Find where the given text appears and provide that cell's center as [X, Y] coordinate. 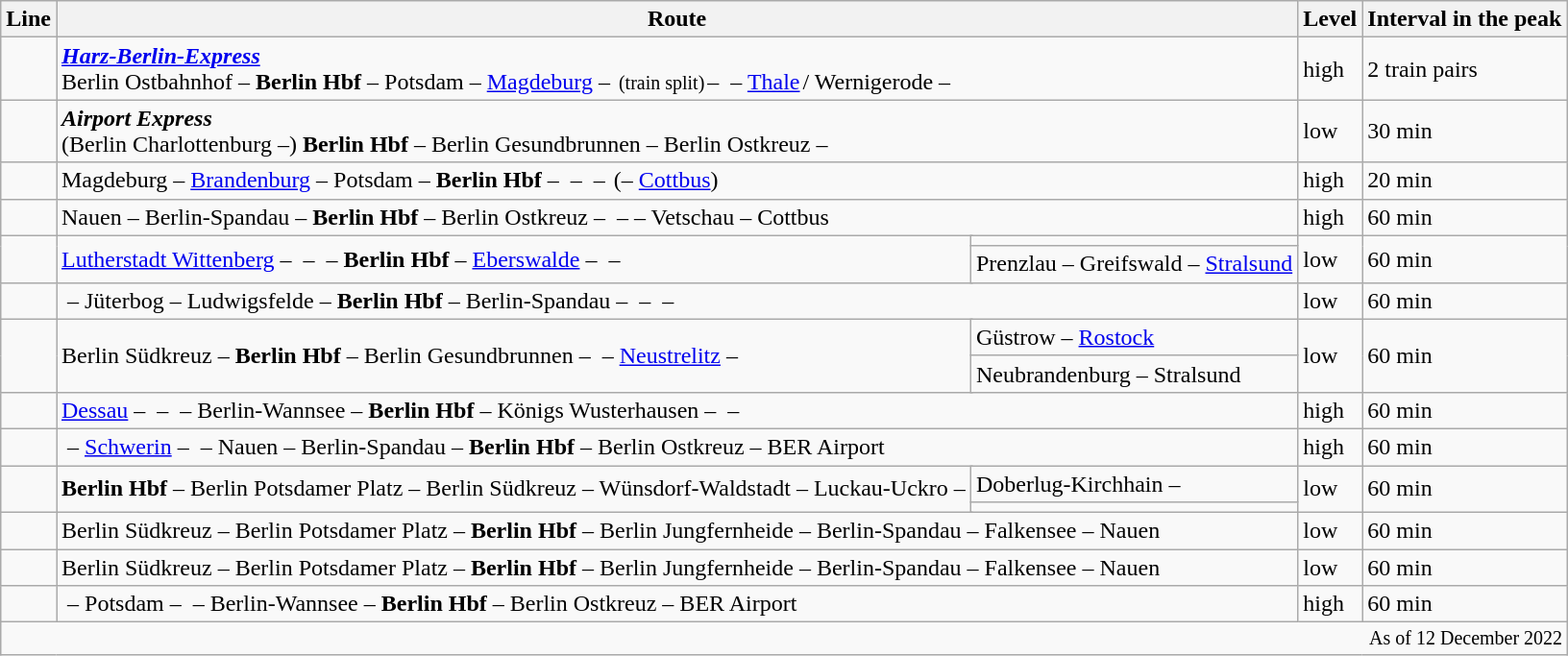
Level [1330, 19]
Nauen – Berlin-Spandau – Berlin Hbf – Berlin Ostkreuz – – – Vetschau – Cottbus [676, 217]
Prenzlau – Greifswald – Stralsund [1134, 264]
Lutherstadt Wittenberg – – – Berlin Hbf – Eberswalde – – [513, 259]
Neubrandenburg – Stralsund [1134, 374]
Dessau – – – Berlin-Wannsee – Berlin Hbf – Königs Wusterhausen – – [676, 410]
Route [676, 19]
Harz-Berlin-ExpressBerlin Ostbahnhof – Berlin Hbf – Potsdam – Magdeburg – (train split) – – Thale / Wernigerode – [676, 69]
2 train pairs [1464, 69]
As of 12 December 2022 [784, 638]
30 min [1464, 131]
Berlin Hbf – Berlin Potsdamer Platz – Berlin Südkreuz – Wünsdorf-Waldstadt – Luckau-Uckro – [513, 488]
– Jüterbog – Ludwigsfelde – Berlin Hbf – Berlin-Spandau – – – [676, 301]
Berlin Südkreuz – Berlin Hbf – Berlin Gesundbrunnen – – Neustrelitz – [513, 355]
Güstrow – Rostock [1134, 337]
Doberlug-Kirchhain – [1134, 483]
Magdeburg – Brandenburg – Potsdam – Berlin Hbf – – – (– Cottbus) [676, 181]
Airport Express(Berlin Charlottenburg –) Berlin Hbf – Berlin Gesundbrunnen – Berlin Ostkreuz – [676, 131]
Interval in the peak [1464, 19]
Line [29, 19]
– Schwerin – – Nauen – Berlin-Spandau – Berlin Hbf – Berlin Ostkreuz – BER Airport [676, 447]
20 min [1464, 181]
– Potsdam – – Berlin-Wannsee – Berlin Hbf – Berlin Ostkreuz – BER Airport [676, 604]
